Provide the [x, y] coordinate of the cell's center where the given text is located.  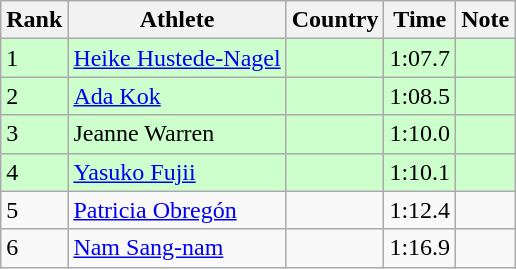
1:08.5 [420, 96]
1:16.9 [420, 248]
1:12.4 [420, 210]
Rank [34, 20]
4 [34, 172]
6 [34, 248]
Patricia Obregón [177, 210]
3 [34, 134]
1:10.1 [420, 172]
Ada Kok [177, 96]
5 [34, 210]
Jeanne Warren [177, 134]
Time [420, 20]
Note [486, 20]
2 [34, 96]
Nam Sang-nam [177, 248]
Country [335, 20]
1 [34, 58]
Yasuko Fujii [177, 172]
Heike Hustede-Nagel [177, 58]
1:10.0 [420, 134]
Athlete [177, 20]
1:07.7 [420, 58]
